Locate the cell with the specified text and output its (x, y) center coordinate. 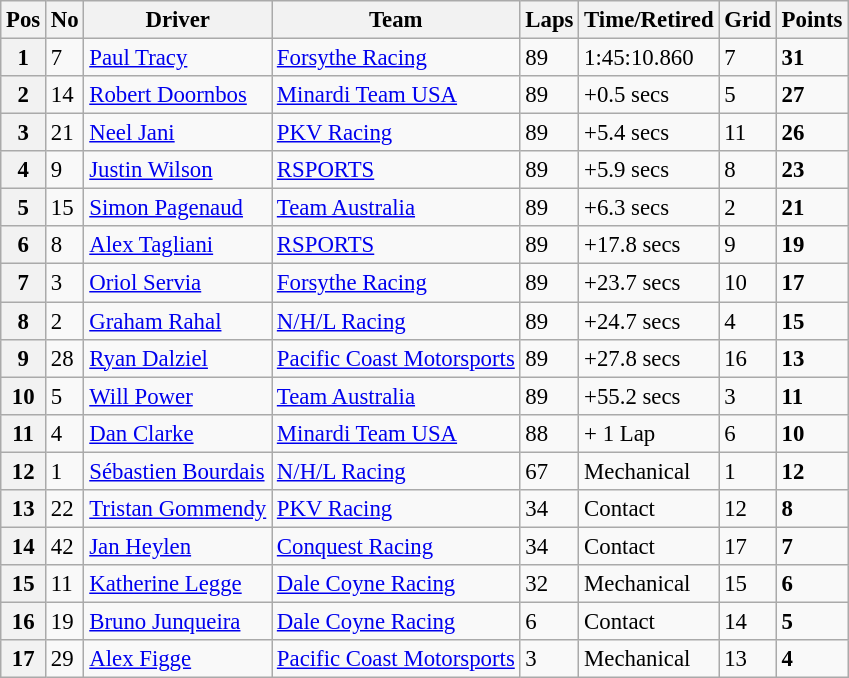
31 (812, 58)
Will Power (178, 396)
No (65, 20)
Tristan Gommendy (178, 509)
Grid (748, 20)
Graham Rahal (178, 321)
22 (65, 509)
+ 1 Lap (649, 433)
1:45:10.860 (649, 58)
Driver (178, 20)
+24.7 secs (649, 321)
Simon Pagenaud (178, 208)
Dan Clarke (178, 433)
Points (812, 20)
23 (812, 170)
+27.8 secs (649, 358)
Justin Wilson (178, 170)
+17.8 secs (649, 245)
27 (812, 95)
+6.3 secs (649, 208)
32 (550, 584)
+5.4 secs (649, 133)
Alex Figge (178, 659)
29 (65, 659)
Bruno Junqueira (178, 621)
Alex Tagliani (178, 245)
Pos (24, 20)
67 (550, 471)
Laps (550, 20)
Team (396, 20)
Oriol Servia (178, 283)
Jan Heylen (178, 546)
28 (65, 358)
Time/Retired (649, 20)
Neel Jani (178, 133)
+5.9 secs (649, 170)
26 (812, 133)
Paul Tracy (178, 58)
+23.7 secs (649, 283)
Ryan Dalziel (178, 358)
Conquest Racing (396, 546)
Sébastien Bourdais (178, 471)
Robert Doornbos (178, 95)
+0.5 secs (649, 95)
88 (550, 433)
Katherine Legge (178, 584)
+55.2 secs (649, 396)
42 (65, 546)
